Return the [x, y] coordinate for the center point of the cell that contains the specified text.  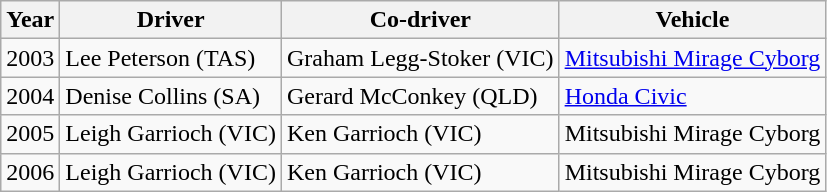
Vehicle [692, 20]
2004 [30, 96]
Gerard McConkey (QLD) [420, 96]
Graham Legg-Stoker (VIC) [420, 58]
2003 [30, 58]
Denise Collins (SA) [171, 96]
Co-driver [420, 20]
Lee Peterson (TAS) [171, 58]
Honda Civic [692, 96]
2006 [30, 172]
2005 [30, 134]
Driver [171, 20]
Year [30, 20]
